For the text-containing cell, return its midpoint in [X, Y] coordinate format. 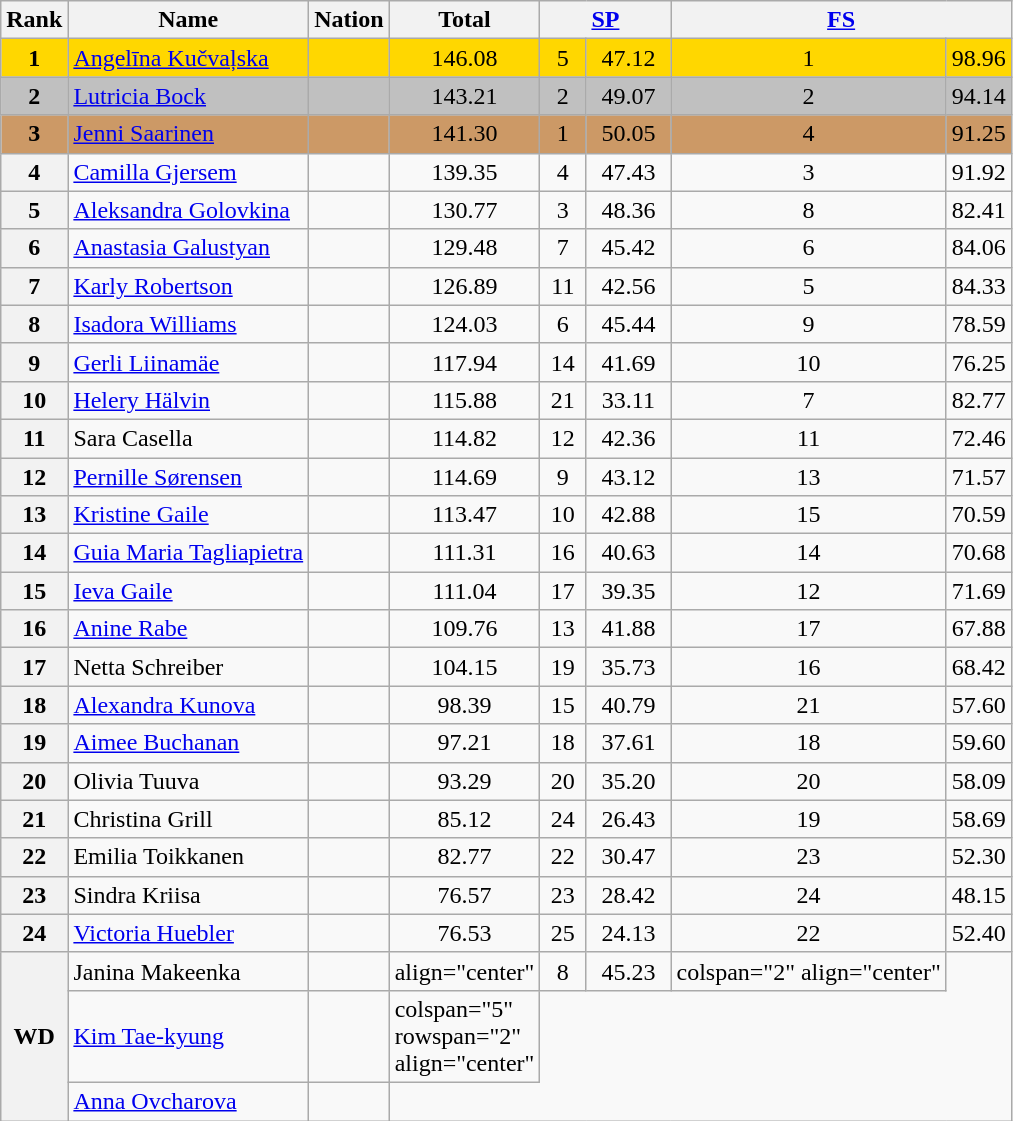
129.48 [464, 248]
117.94 [464, 362]
93.29 [464, 781]
85.12 [464, 819]
30.47 [628, 857]
113.47 [464, 515]
colspan="2" align="center" [808, 971]
Anna Ovcharova [188, 1101]
Gerli Liinamäe [188, 362]
97.21 [464, 743]
40.79 [628, 705]
Name [188, 20]
98.39 [464, 705]
98.96 [978, 58]
Angelīna Kučvaļska [188, 58]
42.56 [628, 286]
Ieva Gaile [188, 591]
Christina Grill [188, 819]
37.61 [628, 743]
111.04 [464, 591]
76.25 [978, 362]
26.43 [628, 819]
109.76 [464, 629]
45.42 [628, 248]
130.77 [464, 210]
43.12 [628, 477]
WD [34, 1036]
Anine Rabe [188, 629]
48.36 [628, 210]
41.88 [628, 629]
Netta Schreiber [188, 667]
Kristine Gaile [188, 515]
57.60 [978, 705]
146.08 [464, 58]
104.15 [464, 667]
70.68 [978, 553]
colspan="5" rowspan="2" align="center" [464, 1036]
45.44 [628, 324]
45.23 [628, 971]
align="center" [464, 971]
Nation [349, 20]
Aleksandra Golovkina [188, 210]
41.69 [628, 362]
35.20 [628, 781]
70.59 [978, 515]
72.46 [978, 438]
84.06 [978, 248]
Karly Robertson [188, 286]
67.88 [978, 629]
Aimee Buchanan [188, 743]
Guia Maria Tagliapietra [188, 553]
78.59 [978, 324]
Pernille Sørensen [188, 477]
Helery Hälvin [188, 400]
50.05 [628, 134]
Camilla Gjersem [188, 172]
Total [464, 20]
Alexandra Kunova [188, 705]
Emilia Toikkanen [188, 857]
47.12 [628, 58]
24.13 [628, 933]
28.42 [628, 895]
91.92 [978, 172]
Isadora Williams [188, 324]
Olivia Tuuva [188, 781]
49.07 [628, 96]
42.36 [628, 438]
126.89 [464, 286]
SP [606, 20]
82.41 [978, 210]
114.82 [464, 438]
124.03 [464, 324]
35.73 [628, 667]
Janina Makeenka [188, 971]
143.21 [464, 96]
84.33 [978, 286]
58.69 [978, 819]
52.40 [978, 933]
42.88 [628, 515]
91.25 [978, 134]
76.53 [464, 933]
Anastasia Galustyan [188, 248]
58.09 [978, 781]
76.57 [464, 895]
47.43 [628, 172]
Kim Tae-kyung [188, 1036]
111.31 [464, 553]
33.11 [628, 400]
Lutricia Bock [188, 96]
139.35 [464, 172]
52.30 [978, 857]
Sindra Kriisa [188, 895]
Sara Casella [188, 438]
115.88 [464, 400]
68.42 [978, 667]
141.30 [464, 134]
39.35 [628, 591]
71.57 [978, 477]
Victoria Huebler [188, 933]
Jenni Saarinen [188, 134]
Rank [34, 20]
25 [563, 933]
114.69 [464, 477]
59.60 [978, 743]
71.69 [978, 591]
94.14 [978, 96]
FS [841, 20]
40.63 [628, 553]
48.15 [978, 895]
